Locate the cell with the specified text and output its [x, y] center coordinate. 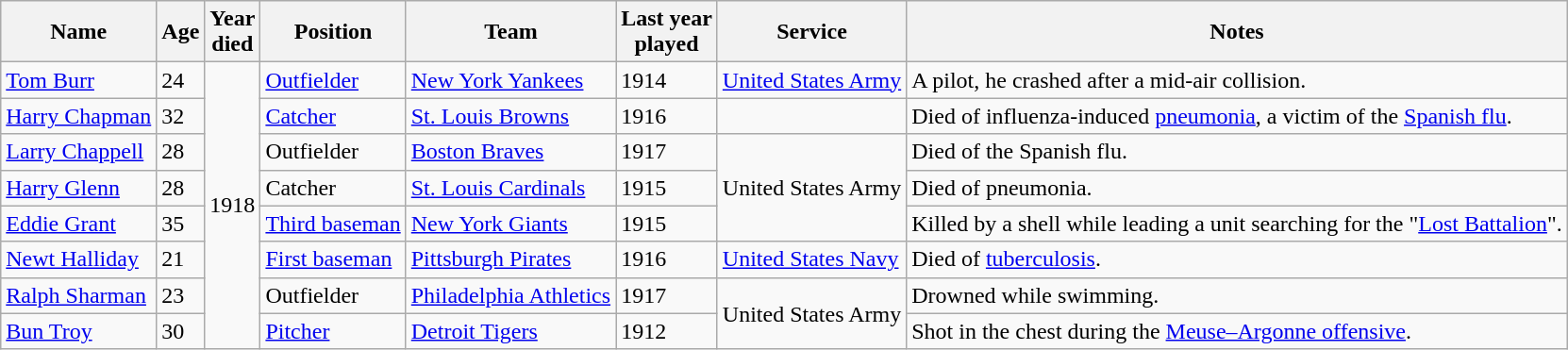
Third baseman [333, 224]
Harry Chapman [79, 116]
Larry Chappell [79, 152]
23 [181, 295]
1918 [232, 206]
St. Louis Browns [510, 116]
24 [181, 80]
Pittsburgh Pirates [510, 259]
Notes [1237, 32]
New York Giants [510, 224]
Bun Troy [79, 331]
32 [181, 116]
Service [811, 32]
Age [181, 32]
Team [510, 32]
21 [181, 259]
Died of the Spanish flu. [1237, 152]
Harry Glenn [79, 188]
Boston Braves [510, 152]
Name [79, 32]
Died of influenza-induced pneumonia, a victim of the Spanish flu. [1237, 116]
Tom Burr [79, 80]
St. Louis Cardinals [510, 188]
Shot in the chest during the Meuse–Argonne offensive. [1237, 331]
Pitcher [333, 331]
Yeardied [232, 32]
Drowned while swimming. [1237, 295]
1912 [667, 331]
1914 [667, 80]
United States Navy [811, 259]
Philadelphia Athletics [510, 295]
Killed by a shell while leading a unit searching for the "Lost Battalion". [1237, 224]
Newt Halliday [79, 259]
35 [181, 224]
A pilot, he crashed after a mid-air collision. [1237, 80]
New York Yankees [510, 80]
Position [333, 32]
Eddie Grant [79, 224]
Died of tuberculosis. [1237, 259]
Detroit Tigers [510, 331]
Died of pneumonia. [1237, 188]
30 [181, 331]
Last yearplayed [667, 32]
Ralph Sharman [79, 295]
First baseman [333, 259]
